Locate the cell with the specified text and output its (x, y) center coordinate. 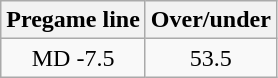
53.5 (210, 58)
MD -7.5 (74, 58)
Over/under (210, 20)
Pregame line (74, 20)
